Capture the cell that displays the provided text and extract its [X, Y] central coordinate. 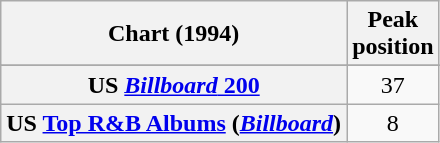
8 [393, 123]
Peak position [393, 34]
US Top R&B Albums (Billboard) [174, 123]
US Billboard 200 [174, 85]
37 [393, 85]
Chart (1994) [174, 34]
